Identify which cell holds the provided text, then report its (x, y) central coordinate. 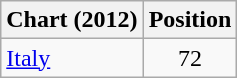
Position (190, 20)
72 (190, 58)
Chart (2012) (72, 20)
Italy (72, 58)
